Search for the cell housing the specified text and yield its (x, y) center coordinate. 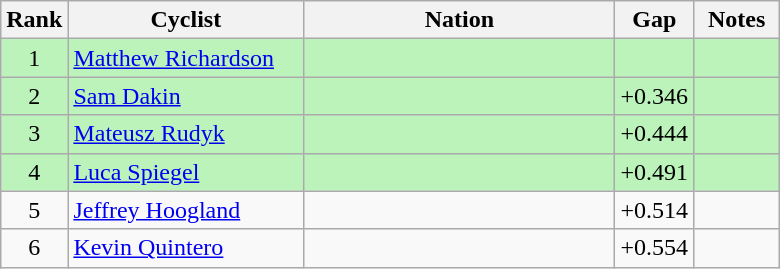
Sam Dakin (186, 96)
Gap (654, 20)
Cyclist (186, 20)
Jeffrey Hoogland (186, 210)
Notes (737, 20)
+0.346 (654, 96)
Matthew Richardson (186, 58)
1 (34, 58)
6 (34, 248)
Kevin Quintero (186, 248)
Rank (34, 20)
+0.554 (654, 248)
Nation (460, 20)
3 (34, 134)
+0.514 (654, 210)
+0.444 (654, 134)
4 (34, 172)
Luca Spiegel (186, 172)
Mateusz Rudyk (186, 134)
+0.491 (654, 172)
2 (34, 96)
5 (34, 210)
